Search for the cell housing the specified text and yield its (X, Y) center coordinate. 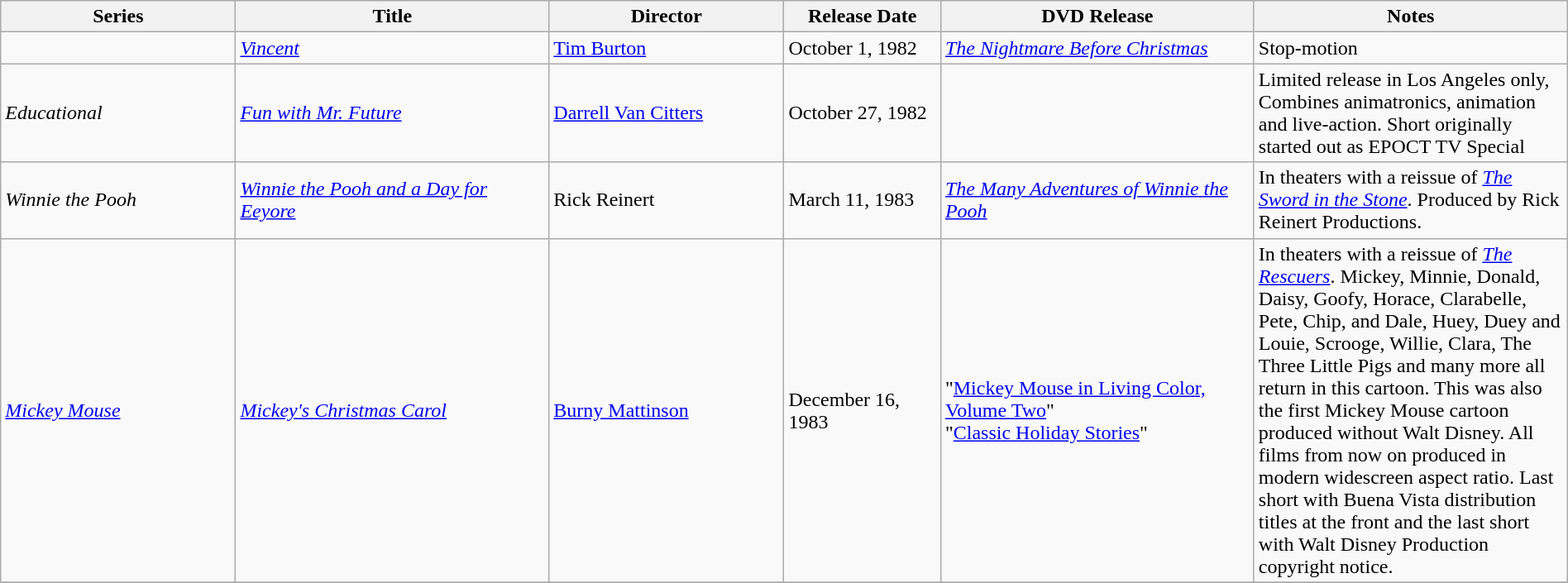
Tim Burton (667, 48)
Fun with Mr. Future (392, 112)
The Nightmare Before Christmas (1097, 48)
Release Date (862, 17)
Rick Reinert (667, 200)
Limited release in Los Angeles only, Combines animatronics, animation and live-action. Short originally started out as EPOCT TV Special (1411, 112)
Educational (118, 112)
Notes (1411, 17)
Vincent (392, 48)
December 16, 1983 (862, 410)
The Many Adventures of Winnie the Pooh (1097, 200)
Burny Mattinson (667, 410)
In theaters with a reissue of The Sword in the Stone. Produced by Rick Reinert Productions. (1411, 200)
Director (667, 17)
October 27, 1982 (862, 112)
Winnie the Pooh and a Day for Eeyore (392, 200)
Series (118, 17)
March 11, 1983 (862, 200)
Darrell Van Citters (667, 112)
Stop-motion (1411, 48)
"Mickey Mouse in Living Color, Volume Two" "Classic Holiday Stories" (1097, 410)
October 1, 1982 (862, 48)
Title (392, 17)
Mickey Mouse (118, 410)
DVD Release (1097, 17)
Mickey's Christmas Carol (392, 410)
Winnie the Pooh (118, 200)
